Search for the cell housing the specified text and yield its [X, Y] center coordinate. 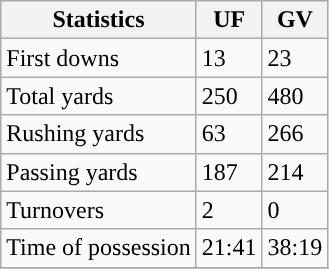
13 [229, 58]
Turnovers [99, 210]
63 [229, 134]
2 [229, 210]
Passing yards [99, 172]
UF [229, 20]
21:41 [229, 248]
0 [295, 210]
214 [295, 172]
Total yards [99, 96]
250 [229, 96]
Time of possession [99, 248]
GV [295, 20]
First downs [99, 58]
480 [295, 96]
Rushing yards [99, 134]
Statistics [99, 20]
266 [295, 134]
38:19 [295, 248]
23 [295, 58]
187 [229, 172]
